For the text-containing cell, return its midpoint in [X, Y] coordinate format. 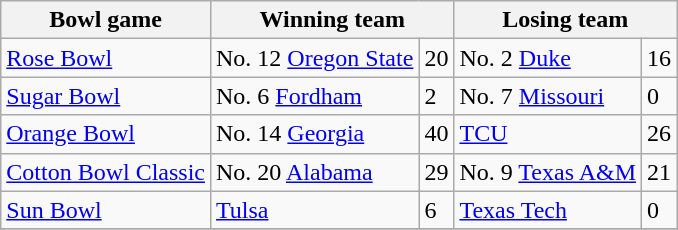
21 [660, 172]
Rose Bowl [106, 58]
2 [436, 96]
No. 2 Duke [548, 58]
20 [436, 58]
29 [436, 172]
No. 14 Georgia [314, 134]
No. 9 Texas A&M [548, 172]
No. 12 Oregon State [314, 58]
Sun Bowl [106, 210]
Bowl game [106, 20]
Winning team [332, 20]
Texas Tech [548, 210]
TCU [548, 134]
Losing team [566, 20]
6 [436, 210]
No. 7 Missouri [548, 96]
26 [660, 134]
Cotton Bowl Classic [106, 172]
No. 20 Alabama [314, 172]
40 [436, 134]
Orange Bowl [106, 134]
Tulsa [314, 210]
16 [660, 58]
No. 6 Fordham [314, 96]
Sugar Bowl [106, 96]
